Search for the cell housing the specified text and yield its [x, y] center coordinate. 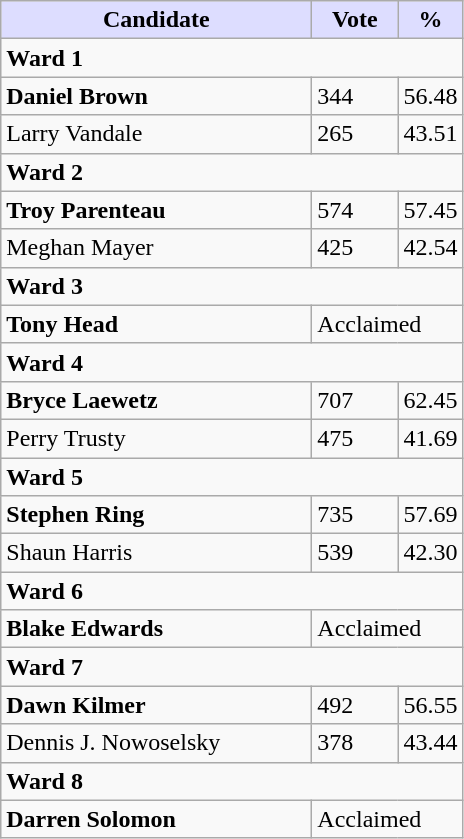
707 [355, 400]
539 [355, 553]
Dawn Kilmer [156, 705]
Ward 6 [232, 591]
Ward 3 [232, 286]
56.48 [430, 96]
Darren Solomon [156, 819]
735 [355, 515]
Ward 8 [232, 781]
378 [355, 743]
62.45 [430, 400]
Ward 4 [232, 362]
57.45 [430, 210]
Ward 7 [232, 667]
Ward 5 [232, 477]
Tony Head [156, 324]
Larry Vandale [156, 134]
Bryce Laewetz [156, 400]
Shaun Harris [156, 553]
% [430, 20]
41.69 [430, 438]
Ward 2 [232, 172]
Perry Trusty [156, 438]
Stephen Ring [156, 515]
492 [355, 705]
Meghan Mayer [156, 248]
Dennis J. Nowoselsky [156, 743]
Vote [355, 20]
43.44 [430, 743]
Blake Edwards [156, 629]
Troy Parenteau [156, 210]
574 [355, 210]
57.69 [430, 515]
43.51 [430, 134]
425 [355, 248]
42.30 [430, 553]
Daniel Brown [156, 96]
Ward 1 [232, 58]
Candidate [156, 20]
475 [355, 438]
56.55 [430, 705]
344 [355, 96]
42.54 [430, 248]
265 [355, 134]
